Provide the [x, y] coordinate of the cell's center where the given text is located.  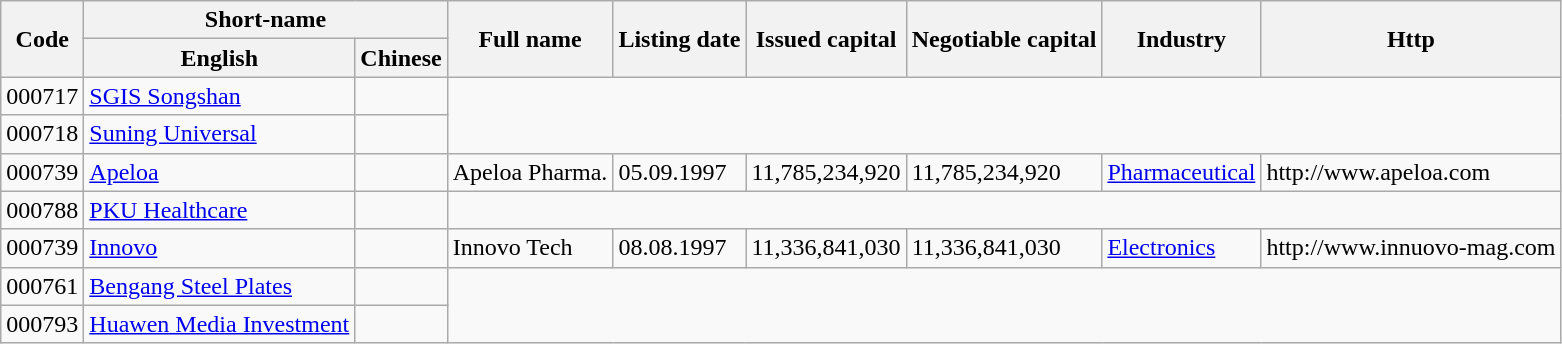
Http [1411, 39]
Suning Universal [220, 134]
Code [42, 39]
http://www.innuovo-mag.com [1411, 248]
Industry [1182, 39]
Innovo [220, 248]
Chinese [401, 58]
08.08.1997 [680, 248]
SGIS Songshan [220, 96]
Apeloa [220, 172]
Bengang Steel Plates [220, 286]
000717 [42, 96]
000718 [42, 134]
Issued capital [826, 39]
05.09.1997 [680, 172]
Listing date [680, 39]
Pharmaceutical [1182, 172]
http://www.apeloa.com [1411, 172]
Negotiable capital [1004, 39]
000788 [42, 210]
Short-name [266, 20]
Innovo Tech [530, 248]
PKU Healthcare [220, 210]
Apeloa Pharma. [530, 172]
Huawen Media Investment [220, 324]
000761 [42, 286]
000793 [42, 324]
Full name [530, 39]
Electronics [1182, 248]
English [220, 58]
